Identify which cell holds the provided text, then report its (X, Y) central coordinate. 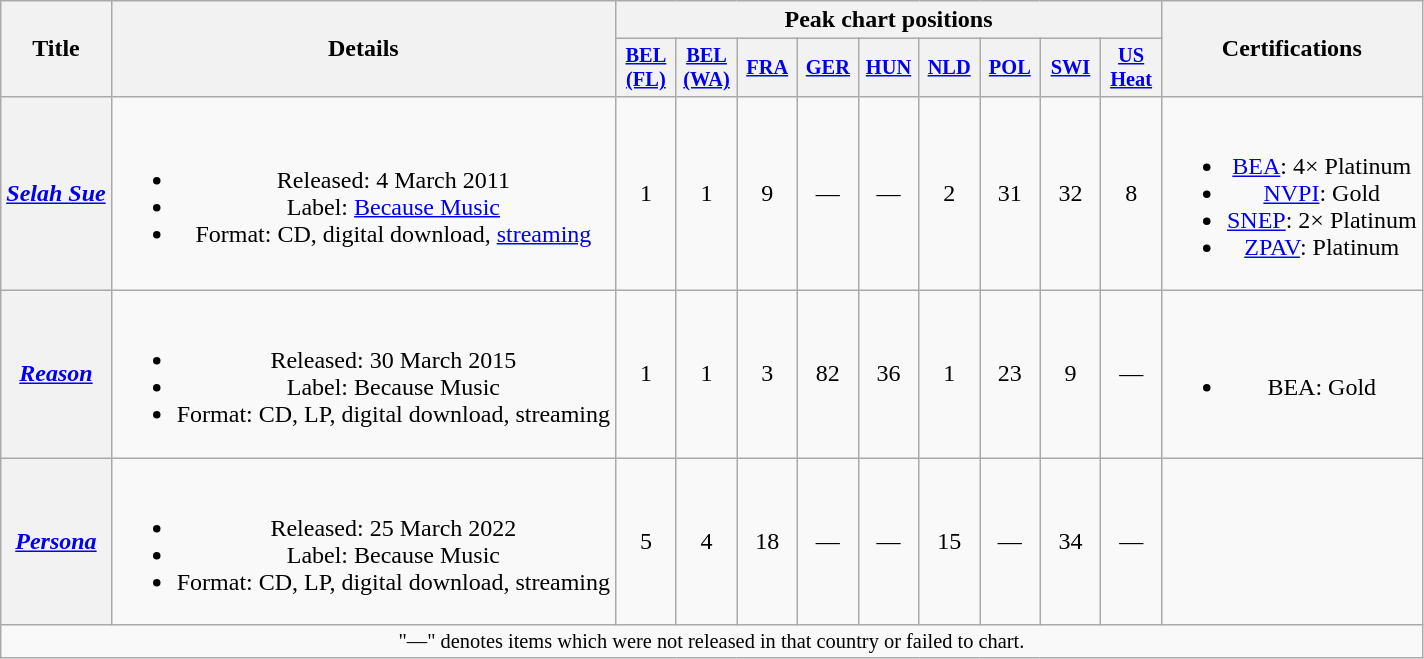
SWI (1070, 68)
BEA: Gold (1292, 374)
Certifications (1292, 49)
4 (706, 542)
32 (1070, 193)
2 (950, 193)
Reason (56, 374)
FRA (768, 68)
POL (1010, 68)
5 (646, 542)
BEA: 4× PlatinumNVPI: GoldSNEP: 2× PlatinumZPAV: Platinum (1292, 193)
HUN (888, 68)
18 (768, 542)
Selah Sue (56, 193)
BEL(FL) (646, 68)
Released: 4 March 2011Label: Because MusicFormat: CD, digital download, streaming (363, 193)
8 (1132, 193)
"—" denotes items which were not released in that country or failed to chart. (712, 642)
15 (950, 542)
3 (768, 374)
Peak chart positions (889, 20)
Persona (56, 542)
USHeat (1132, 68)
Title (56, 49)
34 (1070, 542)
Details (363, 49)
82 (828, 374)
36 (888, 374)
31 (1010, 193)
23 (1010, 374)
Released: 30 March 2015Label: Because MusicFormat: CD, LP, digital download, streaming (363, 374)
GER (828, 68)
BEL(WA) (706, 68)
Released: 25 March 2022Label: Because MusicFormat: CD, LP, digital download, streaming (363, 542)
NLD (950, 68)
